Locate the cell with the specified text and output its [X, Y] center coordinate. 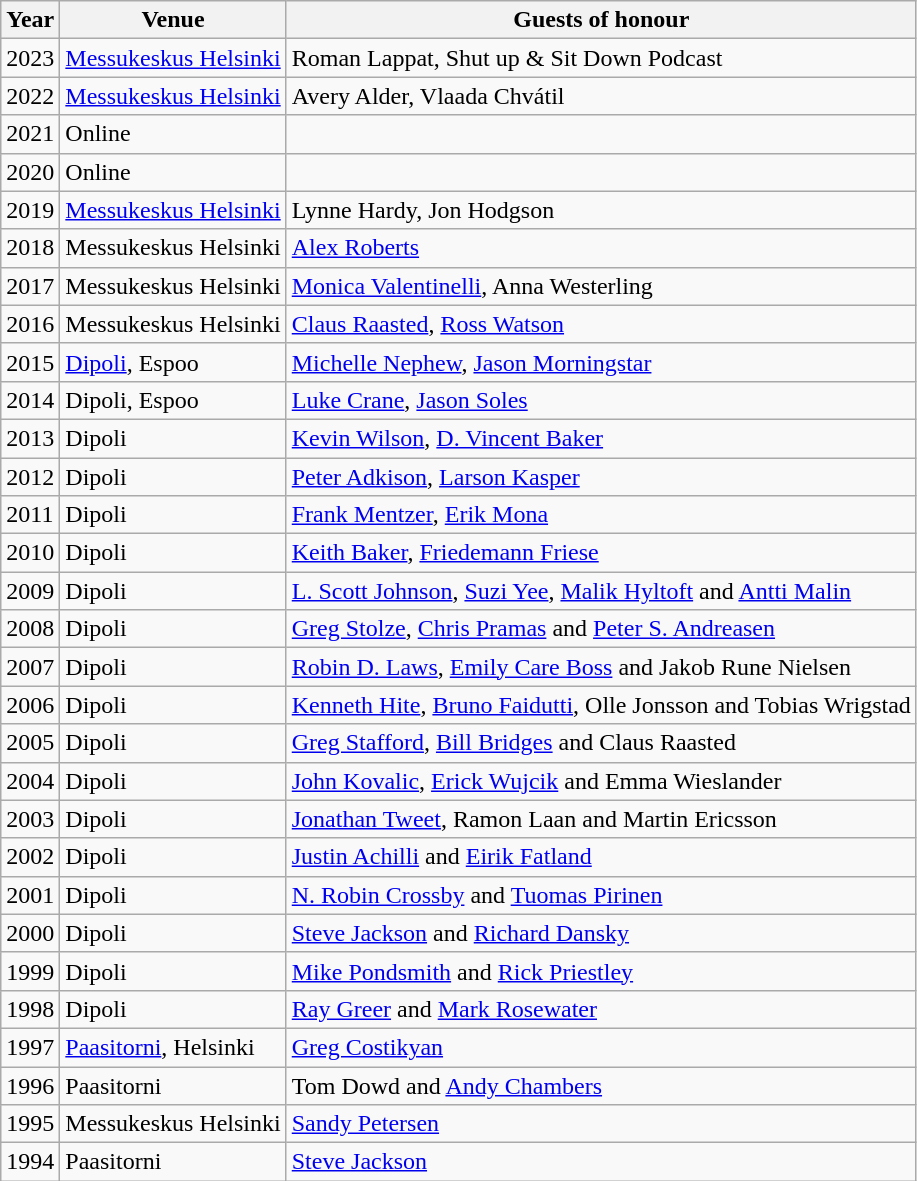
Michelle Nephew, Jason Morningstar [601, 362]
Keith Baker, Friedemann Friese [601, 553]
Kevin Wilson, D. Vincent Baker [601, 438]
2008 [30, 629]
Peter Adkison, Larson Kasper [601, 477]
Ray Greer and Mark Rosewater [601, 1009]
Greg Stafford, Bill Bridges and Claus Raasted [601, 743]
1999 [30, 971]
2019 [30, 210]
John Kovalic, Erick Wujcik and Emma Wieslander [601, 781]
Greg Costikyan [601, 1047]
2005 [30, 743]
2006 [30, 705]
Steve Jackson [601, 1162]
2012 [30, 477]
Lynne Hardy, Jon Hodgson [601, 210]
1998 [30, 1009]
Jonathan Tweet, Ramon Laan and Martin Ericsson [601, 819]
2014 [30, 400]
Alex Roberts [601, 248]
2021 [30, 134]
2017 [30, 286]
Robin D. Laws, Emily Care Boss and Jakob Rune Nielsen [601, 667]
L. Scott Johnson, Suzi Yee, Malik Hyltoft and Antti Malin [601, 591]
2004 [30, 781]
2022 [30, 96]
2010 [30, 553]
2016 [30, 324]
N. Robin Crossby and Tuomas Pirinen [601, 895]
2013 [30, 438]
Venue [173, 20]
Mike Pondsmith and Rick Priestley [601, 971]
1997 [30, 1047]
2003 [30, 819]
2018 [30, 248]
2015 [30, 362]
Guests of honour [601, 20]
2020 [30, 172]
Year [30, 20]
1995 [30, 1124]
2000 [30, 933]
Monica Valentinelli, Anna Westerling [601, 286]
Roman Lappat, Shut up & Sit Down Podcast [601, 58]
Steve Jackson and Richard Dansky [601, 933]
Tom Dowd and Andy Chambers [601, 1085]
Greg Stolze, Chris Pramas and Peter S. Andreasen [601, 629]
Kenneth Hite, Bruno Faidutti, Olle Jonsson and Tobias Wrigstad [601, 705]
Avery Alder, Vlaada Chvátil [601, 96]
2023 [30, 58]
Luke Crane, Jason Soles [601, 400]
2002 [30, 857]
1994 [30, 1162]
2009 [30, 591]
Paasitorni, Helsinki [173, 1047]
Claus Raasted, Ross Watson [601, 324]
1996 [30, 1085]
2007 [30, 667]
2011 [30, 515]
Sandy Petersen [601, 1124]
Frank Mentzer, Erik Mona [601, 515]
2001 [30, 895]
Justin Achilli and Eirik Fatland [601, 857]
